For the text-containing cell, return its midpoint in (X, Y) coordinate format. 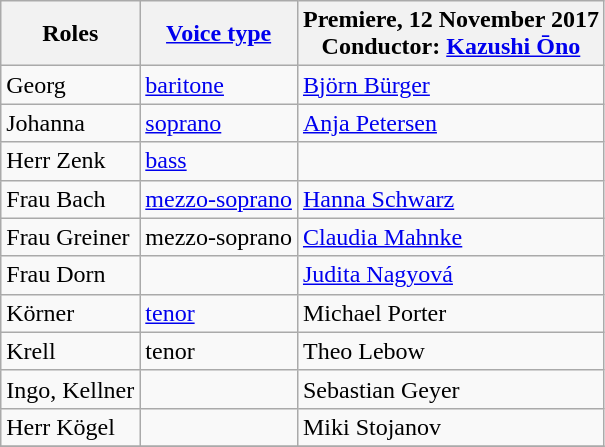
bass (219, 161)
Körner (70, 313)
Claudia Mahnke (450, 237)
Voice type (219, 34)
Sebastian Geyer (450, 389)
Anja Petersen (450, 123)
Krell (70, 351)
Judita Nagyová (450, 275)
soprano (219, 123)
Ingo, Kellner (70, 389)
Frau Dorn (70, 275)
Theo Lebow (450, 351)
Herr Kögel (70, 427)
baritone (219, 85)
Premiere, 12 November 2017Conductor: Kazushi Ōno (450, 34)
Roles (70, 34)
Johanna (70, 123)
Michael Porter (450, 313)
Georg (70, 85)
Miki Stojanov (450, 427)
Frau Greiner (70, 237)
Frau Bach (70, 199)
Hanna Schwarz (450, 199)
Herr Zenk (70, 161)
Björn Bürger (450, 85)
